Extract the (X, Y) coordinate from the center of the cell holding the provided text.  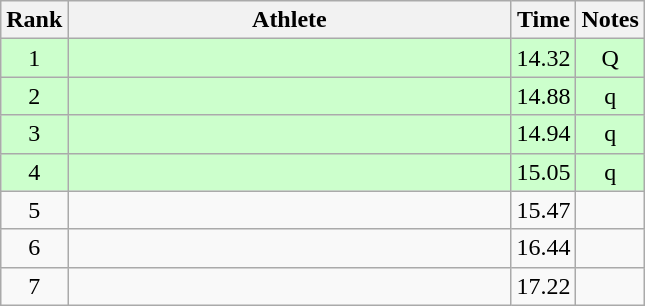
14.32 (544, 58)
Athlete (290, 20)
Q (610, 58)
2 (34, 96)
Rank (34, 20)
14.94 (544, 134)
3 (34, 134)
16.44 (544, 248)
4 (34, 172)
5 (34, 210)
15.47 (544, 210)
7 (34, 286)
1 (34, 58)
Time (544, 20)
17.22 (544, 286)
Notes (610, 20)
6 (34, 248)
15.05 (544, 172)
14.88 (544, 96)
